Find where the given text appears and provide that cell's center as (X, Y) coordinate. 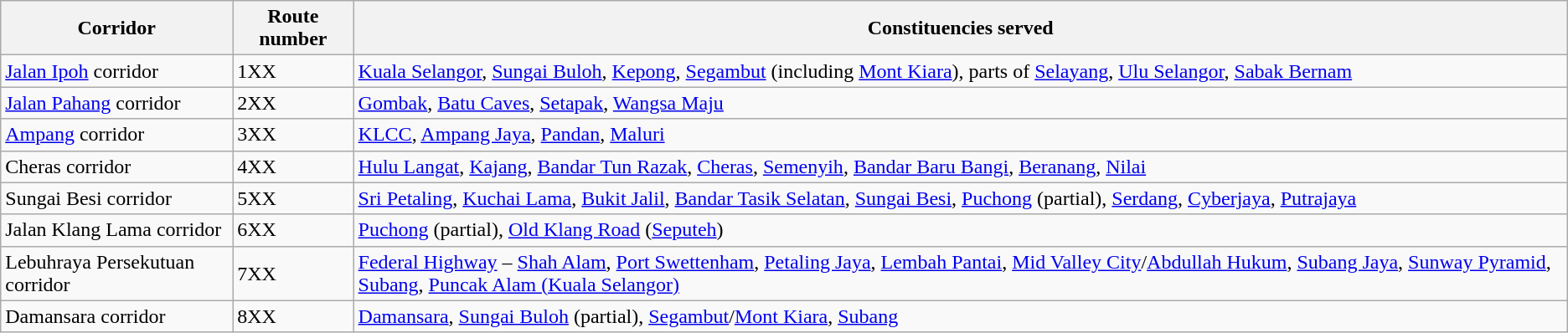
1XX (293, 71)
Damansara corridor (117, 316)
Route number (293, 28)
5XX (293, 198)
Sri Petaling, Kuchai Lama, Bukit Jalil, Bandar Tasik Selatan, Sungai Besi, Puchong (partial), Serdang, Cyberjaya, Putrajaya (960, 198)
Constituencies served (960, 28)
Jalan Klang Lama corridor (117, 230)
Damansara, Sungai Buloh (partial), Segambut/Mont Kiara, Subang (960, 316)
Gombak, Batu Caves, Setapak, Wangsa Maju (960, 103)
Kuala Selangor, Sungai Buloh, Kepong, Segambut (including Mont Kiara), parts of Selayang, Ulu Selangor, Sabak Bernam (960, 71)
8XX (293, 316)
Puchong (partial), Old Klang Road (Seputeh) (960, 230)
Cheras corridor (117, 166)
Jalan Ipoh corridor (117, 71)
Hulu Langat, Kajang, Bandar Tun Razak, Cheras, Semenyih, Bandar Baru Bangi, Beranang, Nilai (960, 166)
7XX (293, 273)
KLCC, Ampang Jaya, Pandan, Maluri (960, 135)
Sungai Besi corridor (117, 198)
Ampang corridor (117, 135)
Jalan Pahang corridor (117, 103)
6XX (293, 230)
3XX (293, 135)
Lebuhraya Persekutuan corridor (117, 273)
Corridor (117, 28)
4XX (293, 166)
2XX (293, 103)
